Pinpoint the cell where the given text exists, returning its (X, Y) midpoint coordinate. 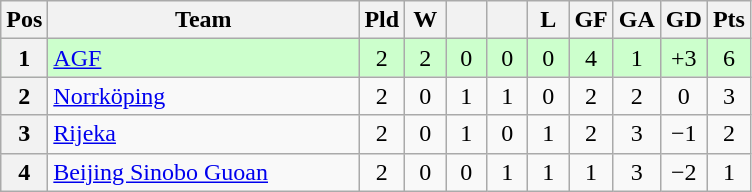
−2 (684, 172)
GF (591, 20)
L (548, 20)
AGF (204, 58)
−1 (684, 134)
Beijing Sinobo Guoan (204, 172)
W (426, 20)
Pts (728, 20)
GD (684, 20)
Pos (24, 20)
6 (728, 58)
GA (636, 20)
Rijeka (204, 134)
Norrköping (204, 96)
Pld (382, 20)
+3 (684, 58)
Team (204, 20)
